Extract the [X, Y] coordinate from the center of the cell holding the provided text.  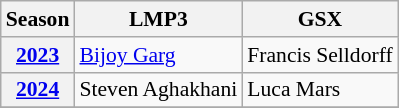
Steven Aghakhani [158, 90]
Bijoy Garg [158, 55]
Season [38, 19]
GSX [320, 19]
LMP3 [158, 19]
2024 [38, 90]
Luca Mars [320, 90]
Francis Selldorff [320, 55]
2023 [38, 55]
